Extract the [X, Y] coordinate from the center of the cell holding the provided text.  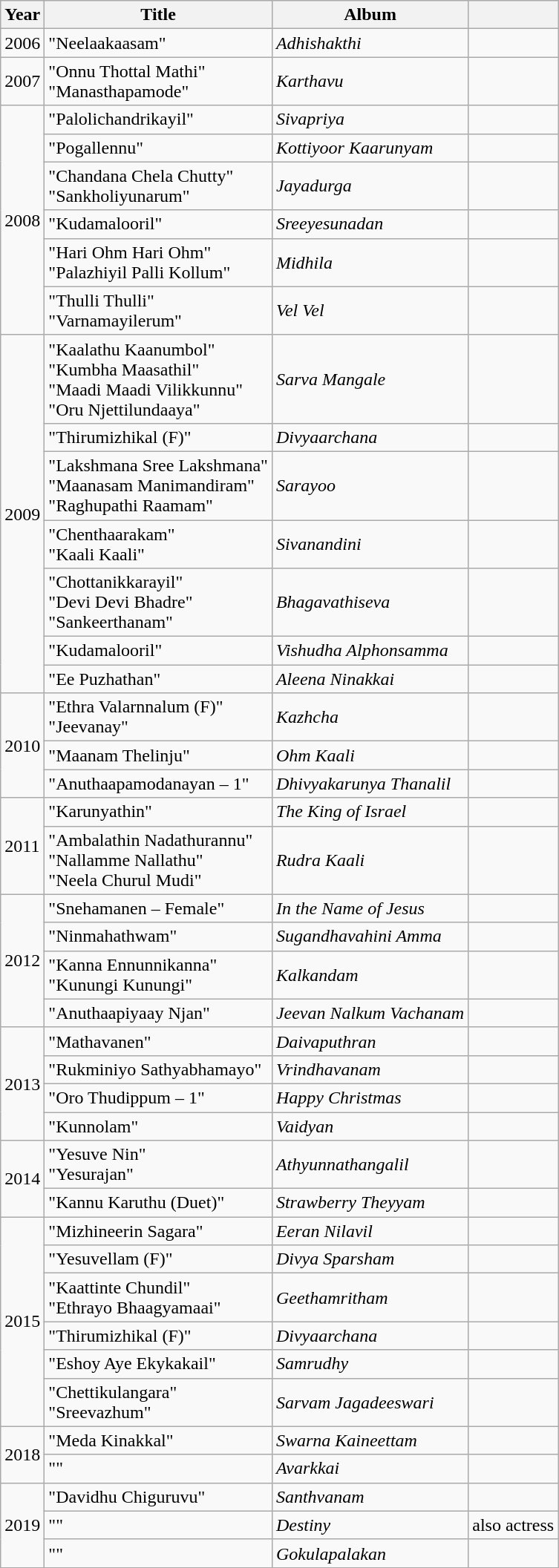
Destiny [370, 1525]
Year [22, 15]
"Palolichandrikayil" [159, 119]
Sarayoo [370, 485]
"Rukminiyo Sathyabhamayo" [159, 1069]
"Davidhu Chiguruvu" [159, 1497]
"Eshoy Aye Ekykakail" [159, 1364]
"Yesuvellam (F)" [159, 1259]
2015 [22, 1322]
2019 [22, 1525]
"Oro Thudippum – 1" [159, 1098]
Kalkandam [370, 975]
Happy Christmas [370, 1098]
"Neelaakaasam" [159, 43]
Sivanandini [370, 543]
Gokulapalakan [370, 1553]
"Chandana Chela Chutty""Sankholiyunarum" [159, 186]
Vel Vel [370, 310]
Swarna Kaineettam [370, 1440]
also actress [514, 1525]
"Yesuve Nin""Yesurajan" [159, 1165]
Kottiyoor Kaarunyam [370, 148]
Aleena Ninakkai [370, 679]
Midhila [370, 263]
"Kanna Ennunnikanna""Kunungi Kunungi" [159, 975]
"Anuthaapamodanayan – 1" [159, 784]
Santhvanam [370, 1497]
Sarva Mangale [370, 378]
2006 [22, 43]
Rudra Kaali [370, 860]
"Ee Puzhathan" [159, 679]
2014 [22, 1178]
2009 [22, 514]
Eeran Nilavil [370, 1231]
Bhagavathiseva [370, 603]
"Chettikulangara""Sreevazhum" [159, 1403]
"Ninmahathwam" [159, 936]
Divya Sparsham [370, 1259]
"Kaattinte Chundil""Ethrayo Bhaagyamaai" [159, 1297]
Sarvam Jagadeeswari [370, 1403]
Vaidyan [370, 1126]
2013 [22, 1083]
The King of Israel [370, 812]
2008 [22, 220]
"Lakshmana Sree Lakshmana""Maanasam Manimandiram""Raghupathi Raamam" [159, 485]
"Ethra Valarnnalum (F)""Jeevanay" [159, 717]
Sreeyesunadan [370, 224]
Jeevan Nalkum Vachanam [370, 1013]
Dhivyakarunya Thanalil [370, 784]
Athyunnathangalil [370, 1165]
"Kaalathu Kaanumbol""Kumbha Maasathil""Maadi Maadi Vilikkunnu""Oru Njettilundaaya" [159, 378]
"Snehamanen – Female" [159, 908]
Album [370, 15]
2018 [22, 1454]
2010 [22, 745]
"Chottanikkarayil""Devi Devi Bhadre""Sankeerthanam" [159, 603]
"Thulli Thulli""Varnamayilerum" [159, 310]
Ohm Kaali [370, 755]
Avarkkai [370, 1469]
Daivaputhran [370, 1041]
Title [159, 15]
Kazhcha [370, 717]
Adhishakthi [370, 43]
"Kannu Karuthu (Duet)" [159, 1203]
"Mathavanen" [159, 1041]
In the Name of Jesus [370, 908]
"Maanam Thelinju" [159, 755]
Sugandhavahini Amma [370, 936]
Samrudhy [370, 1364]
"Chenthaarakam""Kaali Kaali" [159, 543]
"Anuthaapiyaay Njan" [159, 1013]
2011 [22, 846]
Karthavu [370, 82]
"Onnu Thottal Mathi""Manasthapamode" [159, 82]
Geethamritham [370, 1297]
"Karunyathin" [159, 812]
Strawberry Theyyam [370, 1203]
"Hari Ohm Hari Ohm""Palazhiyil Palli Kollum" [159, 263]
"Pogallennu" [159, 148]
2012 [22, 960]
Jayadurga [370, 186]
"Meda Kinakkal" [159, 1440]
Vrindhavanam [370, 1069]
"Kunnolam" [159, 1126]
"Mizhineerin Sagara" [159, 1231]
"Ambalathin Nadathurannu""Nallamme Nallathu""Neela Churul Mudi" [159, 860]
Vishudha Alphonsamma [370, 651]
Sivapriya [370, 119]
2007 [22, 82]
